Scan for the cell matching the given text and deliver its (X, Y) coordinate at center. 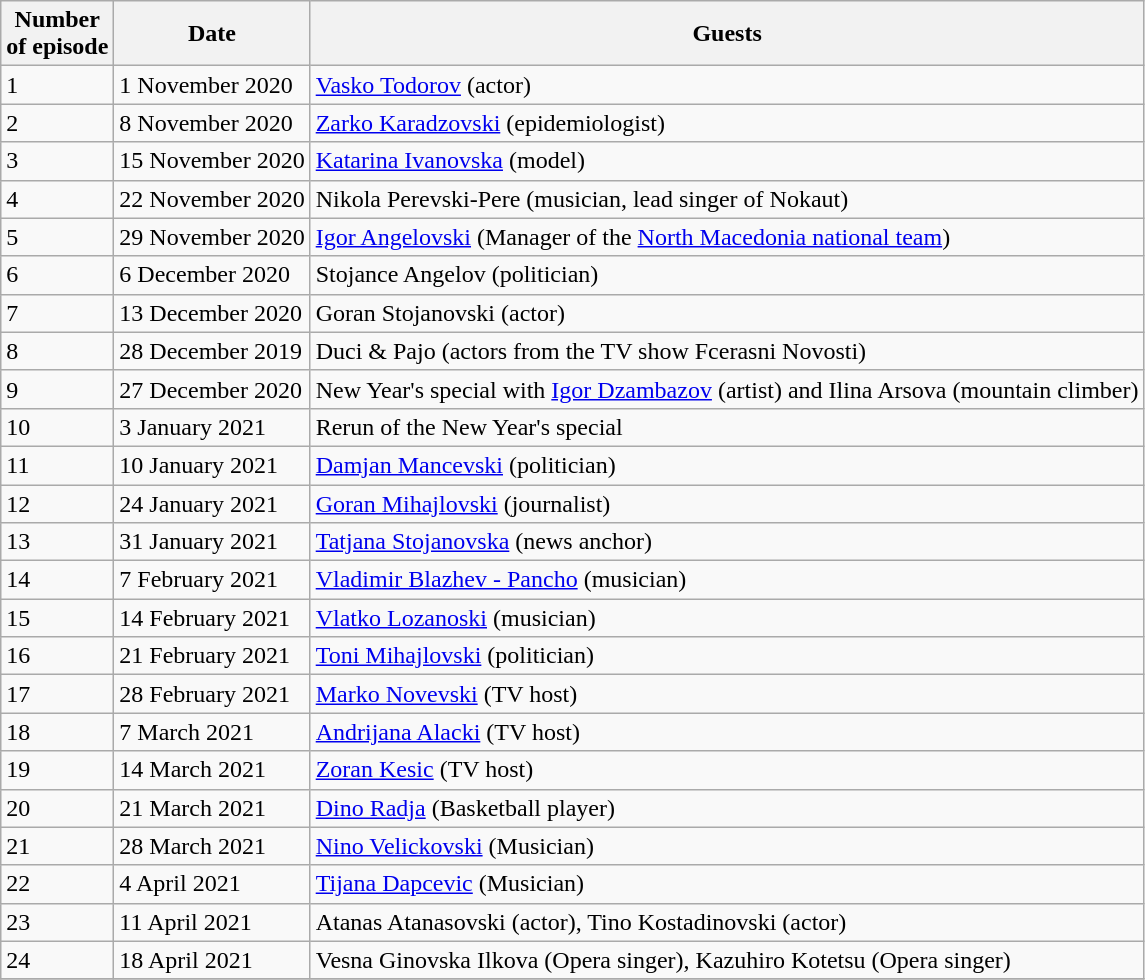
5 (58, 237)
Katarina Ivanovska (model) (727, 161)
17 (58, 694)
22 November 2020 (212, 199)
Goran Mihajlovski (journalist) (727, 503)
Tijana Dapcevic (Musician) (727, 884)
3 (58, 161)
11 (58, 465)
Nino Velickovski (Musician) (727, 846)
Vesna Ginovska Ilkova (Opera singer), Kazuhiro Kotetsu (Opera singer) (727, 960)
19 (58, 770)
Goran Stojanovski (actor) (727, 313)
Guests (727, 34)
Dino Radja (Basketball player) (727, 808)
12 (58, 503)
Zarko Karadzovski (epidemiologist) (727, 123)
Stojance Angelov (politician) (727, 275)
Andrijana Alacki (TV host) (727, 732)
7 (58, 313)
1 (58, 85)
22 (58, 884)
20 (58, 808)
Nikola Perevski-Pere (musician, lead singer of Nokaut) (727, 199)
13 December 2020 (212, 313)
15 (58, 618)
24 January 2021 (212, 503)
24 (58, 960)
Marko Novevski (TV host) (727, 694)
6 December 2020 (212, 275)
21 February 2021 (212, 656)
14 March 2021 (212, 770)
Atanas Atanasovski (actor), Tino Kostadinovski (actor) (727, 922)
18 April 2021 (212, 960)
23 (58, 922)
27 December 2020 (212, 389)
Damjan Mancevski (politician) (727, 465)
18 (58, 732)
Igor Angelovski (Manager of the North Macedonia national team) (727, 237)
10 January 2021 (212, 465)
Date (212, 34)
11 April 2021 (212, 922)
13 (58, 542)
Vladimir Blazhev - Pancho (musician) (727, 580)
14 (58, 580)
7 March 2021 (212, 732)
New Year's special with Igor Dzambazov (artist) and Ilina Arsova (mountain climber) (727, 389)
1 November 2020 (212, 85)
6 (58, 275)
28 December 2019 (212, 351)
Toni Mihajlovski (politician) (727, 656)
31 January 2021 (212, 542)
16 (58, 656)
Numberof episode (58, 34)
9 (58, 389)
21 (58, 846)
8 November 2020 (212, 123)
28 February 2021 (212, 694)
28 March 2021 (212, 846)
8 (58, 351)
21 March 2021 (212, 808)
4 April 2021 (212, 884)
Rerun of the New Year's special (727, 427)
4 (58, 199)
7 February 2021 (212, 580)
14 February 2021 (212, 618)
15 November 2020 (212, 161)
Tatjana Stojanovska (news anchor) (727, 542)
10 (58, 427)
3 January 2021 (212, 427)
Vlatko Lozanoski (musician) (727, 618)
Zoran Kesic (TV host) (727, 770)
29 November 2020 (212, 237)
Duci & Pajo (actors from the TV show Fcerasni Novosti) (727, 351)
2 (58, 123)
Vasko Todorov (actor) (727, 85)
